Return [x, y] of the center of cell containing provided text 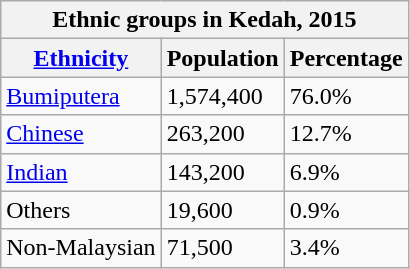
12.7% [346, 134]
3.4% [346, 248]
Population [222, 58]
6.9% [346, 172]
Chinese [81, 134]
263,200 [222, 134]
Percentage [346, 58]
143,200 [222, 172]
19,600 [222, 210]
0.9% [346, 210]
Indian [81, 172]
Others [81, 210]
71,500 [222, 248]
Bumiputera [81, 96]
76.0% [346, 96]
1,574,400 [222, 96]
Non-Malaysian [81, 248]
Ethnicity [81, 58]
Ethnic groups in Kedah, 2015 [204, 20]
